Search for the cell housing the specified text and yield its [x, y] center coordinate. 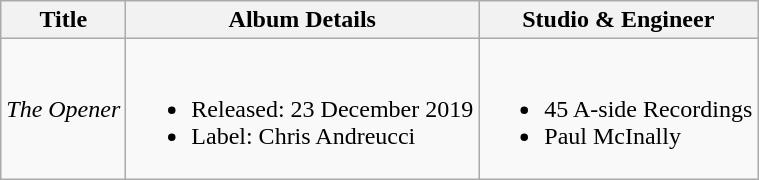
Album Details [302, 20]
Released: 23 December 2019Label: Chris Andreucci [302, 109]
45 A-side RecordingsPaul McInally [618, 109]
The Opener [64, 109]
Title [64, 20]
Studio & Engineer [618, 20]
